Pinpoint the cell where the given text exists, returning its [x, y] midpoint coordinate. 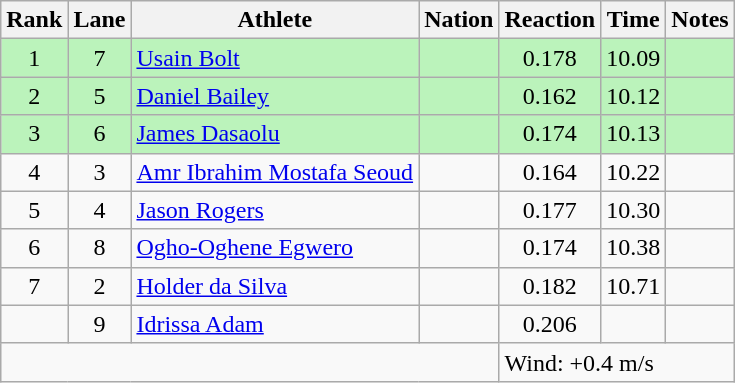
Ogho-Oghene Egwero [275, 248]
10.13 [634, 134]
8 [100, 248]
0.178 [550, 58]
Lane [100, 20]
Holder da Silva [275, 286]
Athlete [275, 20]
0.177 [550, 210]
0.182 [550, 286]
Daniel Bailey [275, 96]
10.71 [634, 286]
0.162 [550, 96]
James Dasaolu [275, 134]
Reaction [550, 20]
Wind: +0.4 m/s [616, 362]
9 [100, 324]
Notes [700, 20]
Time [634, 20]
1 [34, 58]
10.09 [634, 58]
Idrissa Adam [275, 324]
10.30 [634, 210]
Usain Bolt [275, 58]
10.22 [634, 172]
10.12 [634, 96]
0.164 [550, 172]
Rank [34, 20]
Amr Ibrahim Mostafa Seoud [275, 172]
Nation [459, 20]
0.206 [550, 324]
Jason Rogers [275, 210]
10.38 [634, 248]
